Output the [X, Y] coordinate of the center of the cell containing the given text.  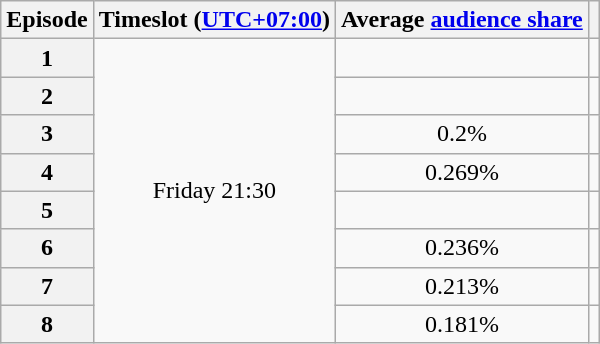
Episode [47, 20]
0.181% [462, 324]
Average audience share [462, 20]
0.2% [462, 134]
1 [47, 58]
0.269% [462, 172]
5 [47, 210]
0.213% [462, 286]
6 [47, 248]
Timeslot (UTC+07:00) [214, 20]
4 [47, 172]
3 [47, 134]
7 [47, 286]
2 [47, 96]
0.236% [462, 248]
Friday 21:30 [214, 191]
8 [47, 324]
